Provide the (x, y) coordinate of the cell's center where the given text is located.  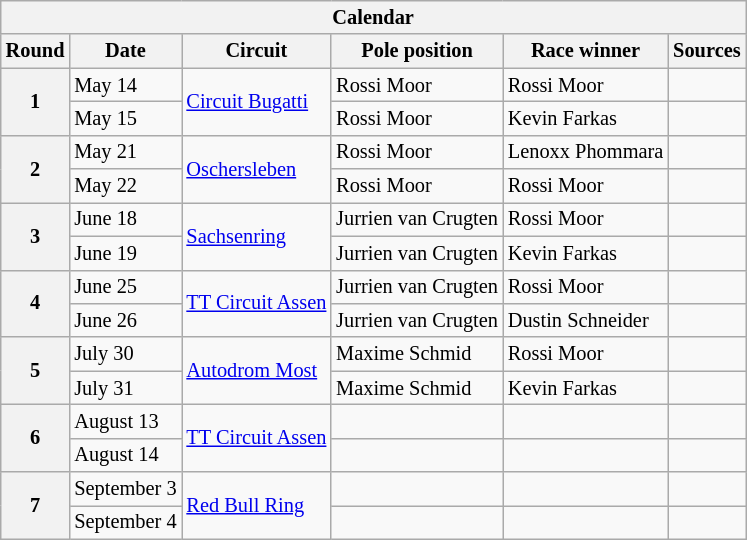
4 (36, 304)
June 18 (125, 219)
May 14 (125, 85)
Lenoxx Phommara (586, 152)
July 30 (125, 354)
September 4 (125, 522)
Round (36, 51)
6 (36, 438)
3 (36, 236)
June 26 (125, 320)
August 13 (125, 421)
Oschersleben (257, 168)
Red Bull Ring (257, 506)
May 22 (125, 186)
August 14 (125, 455)
June 25 (125, 287)
Circuit (257, 51)
7 (36, 506)
5 (36, 370)
2 (36, 168)
1 (36, 102)
Date (125, 51)
Autodrom Most (257, 370)
Race winner (586, 51)
Sources (706, 51)
Calendar (374, 17)
June 19 (125, 253)
Pole position (417, 51)
May 15 (125, 118)
Dustin Schneider (586, 320)
July 31 (125, 388)
Sachsenring (257, 236)
Circuit Bugatti (257, 102)
May 21 (125, 152)
September 3 (125, 489)
